Find where the given text appears and provide that cell's center as [X, Y] coordinate. 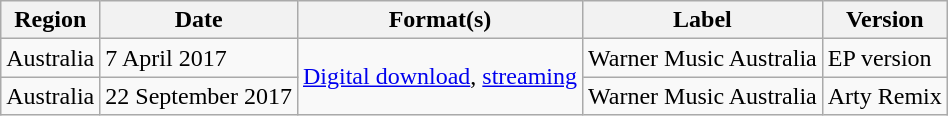
Region [50, 20]
Label [703, 20]
22 September 2017 [199, 96]
Digital download, streaming [440, 77]
Date [199, 20]
Format(s) [440, 20]
EP version [884, 58]
Version [884, 20]
Arty Remix [884, 96]
7 April 2017 [199, 58]
